From the cell containing the given text, extract its center point as (X, Y) coordinate. 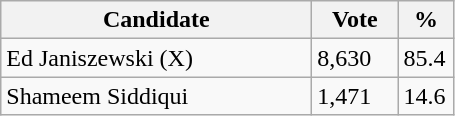
14.6 (426, 96)
Shameem Siddiqui (156, 96)
Candidate (156, 20)
1,471 (355, 96)
% (426, 20)
85.4 (426, 58)
8,630 (355, 58)
Ed Janiszewski (X) (156, 58)
Vote (355, 20)
